Detect which cell encompasses the target text, then output its [x, y] center coordinate. 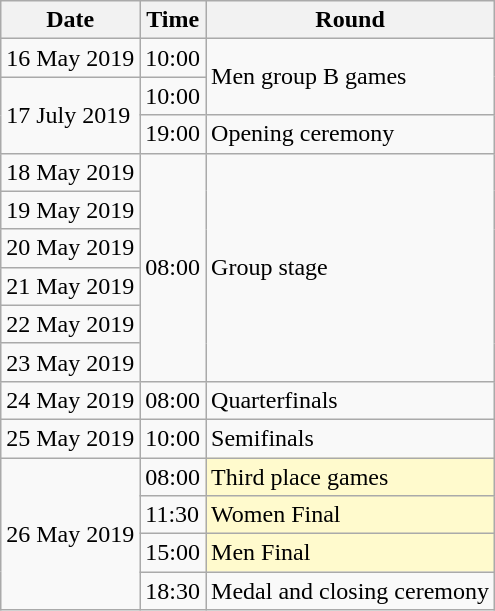
Group stage [350, 267]
Round [350, 20]
15:00 [173, 553]
16 May 2019 [70, 58]
Date [70, 20]
17 July 2019 [70, 115]
18 May 2019 [70, 172]
Third place games [350, 477]
Opening ceremony [350, 134]
22 May 2019 [70, 324]
19:00 [173, 134]
Men group B games [350, 77]
Time [173, 20]
18:30 [173, 591]
Women Final [350, 515]
19 May 2019 [70, 210]
26 May 2019 [70, 534]
Semifinals [350, 438]
11:30 [173, 515]
20 May 2019 [70, 248]
23 May 2019 [70, 362]
25 May 2019 [70, 438]
24 May 2019 [70, 400]
Medal and closing ceremony [350, 591]
Quarterfinals [350, 400]
Men Final [350, 553]
21 May 2019 [70, 286]
